Identify which cell holds the provided text, then report its (x, y) central coordinate. 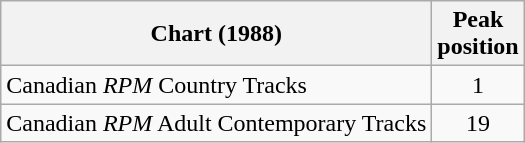
Peakposition (478, 34)
1 (478, 85)
Canadian RPM Adult Contemporary Tracks (216, 123)
Canadian RPM Country Tracks (216, 85)
Chart (1988) (216, 34)
19 (478, 123)
